For the text-containing cell, return its midpoint in (X, Y) coordinate format. 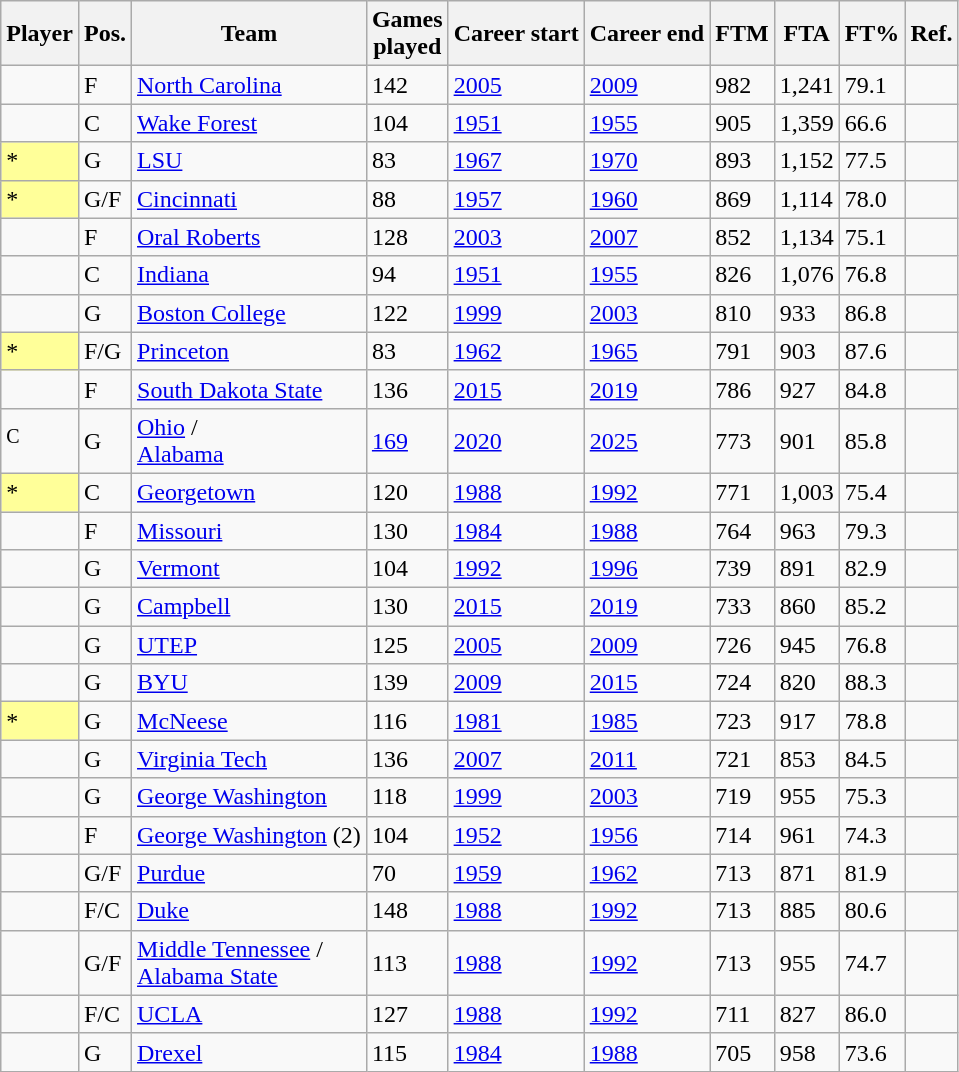
70 (407, 873)
80.6 (872, 911)
Boston College (250, 313)
827 (806, 1014)
79.3 (872, 531)
Purdue (250, 873)
963 (806, 531)
705 (742, 1052)
George Washington (250, 797)
BYU (250, 683)
122 (407, 313)
F/G (104, 351)
UCLA (250, 1014)
84.5 (872, 759)
75.4 (872, 492)
66.6 (872, 123)
901 (806, 440)
74.7 (872, 962)
Oral Roberts (250, 237)
826 (742, 275)
86.8 (872, 313)
2020 (516, 440)
North Carolina (250, 85)
711 (742, 1014)
903 (806, 351)
Vermont (250, 569)
74.3 (872, 835)
South Dakota State (250, 389)
Career end (646, 34)
791 (742, 351)
1981 (516, 721)
88 (407, 199)
Campbell (250, 607)
Wake Forest (250, 123)
852 (742, 237)
85.8 (872, 440)
958 (806, 1052)
75.1 (872, 237)
2025 (646, 440)
FTA (806, 34)
1,359 (806, 123)
905 (742, 123)
933 (806, 313)
87.6 (872, 351)
726 (742, 645)
1,152 (806, 161)
Player (40, 34)
Missouri (250, 531)
86.0 (872, 1014)
1,241 (806, 85)
786 (742, 389)
LSU (250, 161)
891 (806, 569)
127 (407, 1014)
917 (806, 721)
773 (742, 440)
148 (407, 911)
McNeese (250, 721)
Duke (250, 911)
UTEP (250, 645)
724 (742, 683)
Middle Tennessee /Alabama State (250, 962)
927 (806, 389)
Drexel (250, 1052)
75.3 (872, 797)
116 (407, 721)
945 (806, 645)
Virginia Tech (250, 759)
893 (742, 161)
2011 (646, 759)
88.3 (872, 683)
77.5 (872, 161)
1,134 (806, 237)
1965 (646, 351)
Gamesplayed (407, 34)
723 (742, 721)
714 (742, 835)
139 (407, 683)
869 (742, 199)
721 (742, 759)
79.1 (872, 85)
FT% (872, 34)
853 (806, 759)
982 (742, 85)
78.0 (872, 199)
771 (742, 492)
1996 (646, 569)
125 (407, 645)
1985 (646, 721)
82.9 (872, 569)
719 (742, 797)
113 (407, 962)
Career start (516, 34)
885 (806, 911)
81.9 (872, 873)
85.2 (872, 607)
73.6 (872, 1052)
1956 (646, 835)
Princeton (250, 351)
George Washington (2) (250, 835)
1960 (646, 199)
142 (407, 85)
115 (407, 1052)
118 (407, 797)
Cincinnati (250, 199)
1967 (516, 161)
Pos. (104, 34)
1970 (646, 161)
Georgetown (250, 492)
820 (806, 683)
Team (250, 34)
169 (407, 440)
78.8 (872, 721)
764 (742, 531)
1,076 (806, 275)
739 (742, 569)
Indiana (250, 275)
128 (407, 237)
Ref. (932, 34)
FTM (742, 34)
1,003 (806, 492)
120 (407, 492)
961 (806, 835)
Ohio /Alabama (250, 440)
1,114 (806, 199)
94 (407, 275)
860 (806, 607)
871 (806, 873)
84.8 (872, 389)
733 (742, 607)
810 (742, 313)
1952 (516, 835)
1957 (516, 199)
1959 (516, 873)
